Identify which cell holds the provided text, then report its (x, y) central coordinate. 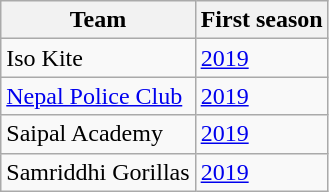
First season (262, 20)
Team (98, 20)
Saipal Academy (98, 134)
Samriddhi Gorillas (98, 172)
Iso Kite (98, 58)
Nepal Police Club (98, 96)
